Output the [X, Y] coordinate of the center of the cell containing the given text.  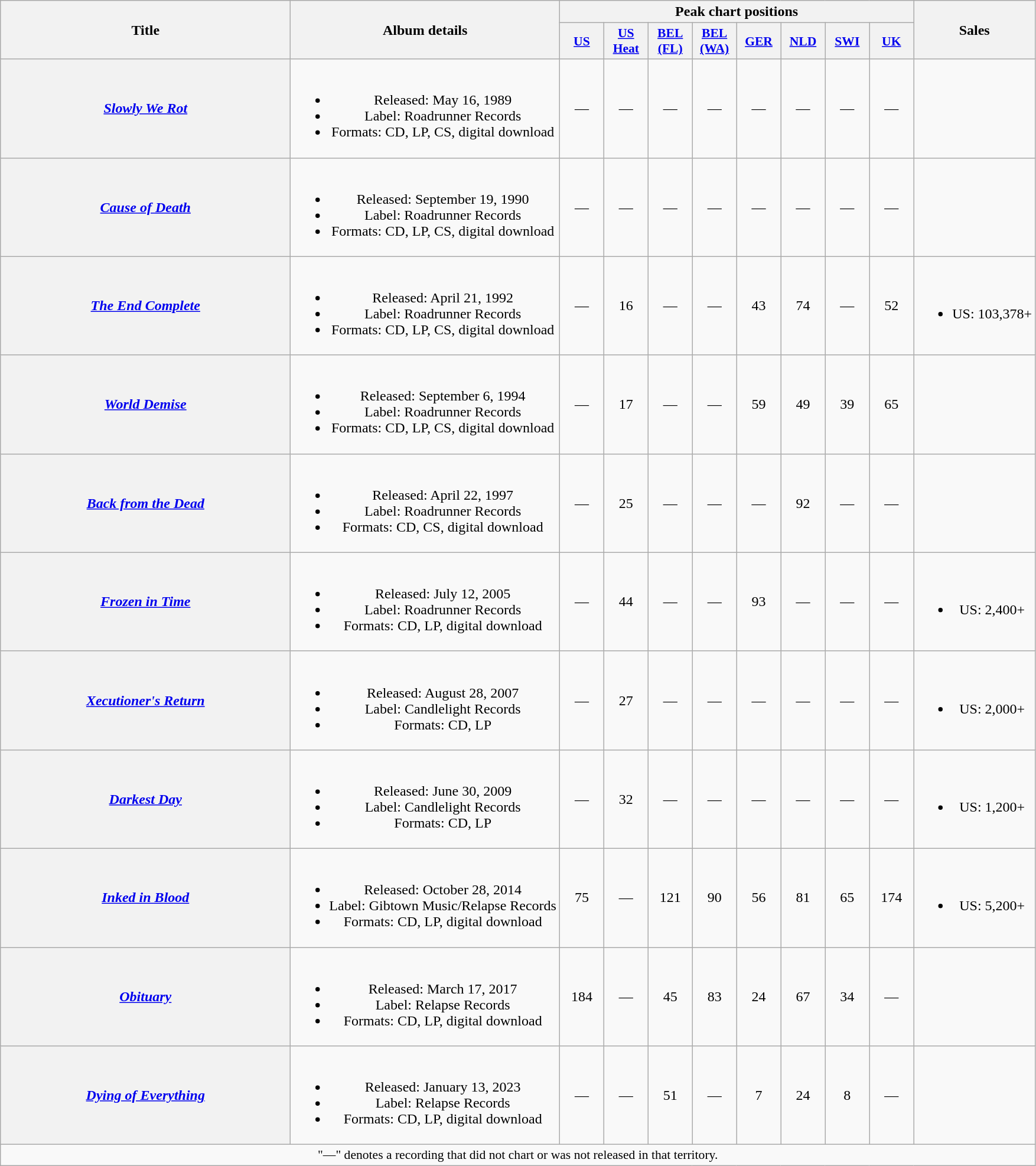
US: 1,200+ [975, 799]
Peak chart positions [736, 12]
74 [803, 306]
US Heat [626, 41]
34 [847, 997]
Released: August 28, 2007Label: Candlelight RecordsFormats: CD, LP [425, 701]
Released: June 30, 2009Label: Candlelight RecordsFormats: CD, LP [425, 799]
US [581, 41]
7 [758, 1095]
Darkest Day [145, 799]
Released: July 12, 2005Label: Roadrunner RecordsFormats: CD, LP, digital download [425, 601]
Back from the Dead [145, 503]
Released: April 22, 1997Label: Roadrunner RecordsFormats: CD, CS, digital download [425, 503]
Released: September 19, 1990Label: Roadrunner RecordsFormats: CD, LP, CS, digital download [425, 207]
44 [626, 601]
US: 2,400+ [975, 601]
Album details [425, 30]
52 [892, 306]
8 [847, 1095]
Released: January 13, 2023Label: Relapse RecordsFormats: CD, LP, digital download [425, 1095]
Slowly We Rot [145, 109]
Cause of Death [145, 207]
121 [670, 898]
Released: October 28, 2014Label: Gibtown Music/Relapse RecordsFormats: CD, LP, digital download [425, 898]
45 [670, 997]
25 [626, 503]
Released: May 16, 1989Label: Roadrunner RecordsFormats: CD, LP, CS, digital download [425, 109]
16 [626, 306]
39 [847, 404]
56 [758, 898]
32 [626, 799]
Xecutioner's Return [145, 701]
UK [892, 41]
174 [892, 898]
Inked in Blood [145, 898]
US: 103,378+ [975, 306]
184 [581, 997]
75 [581, 898]
SWI [847, 41]
Released: March 17, 2017Label: Relapse RecordsFormats: CD, LP, digital download [425, 997]
Frozen in Time [145, 601]
27 [626, 701]
43 [758, 306]
GER [758, 41]
67 [803, 997]
83 [715, 997]
93 [758, 601]
92 [803, 503]
90 [715, 898]
NLD [803, 41]
81 [803, 898]
BEL (WA) [715, 41]
49 [803, 404]
US: 2,000+ [975, 701]
World Demise [145, 404]
Obituary [145, 997]
17 [626, 404]
Sales [975, 30]
"—" denotes a recording that did not chart or was not released in that territory. [518, 1155]
US: 5,200+ [975, 898]
59 [758, 404]
Released: September 6, 1994Label: Roadrunner RecordsFormats: CD, LP, CS, digital download [425, 404]
51 [670, 1095]
Released: April 21, 1992Label: Roadrunner RecordsFormats: CD, LP, CS, digital download [425, 306]
BEL (FL) [670, 41]
The End Complete [145, 306]
Dying of Everything [145, 1095]
Title [145, 30]
